Pinpoint the cell where the given text exists, returning its (x, y) midpoint coordinate. 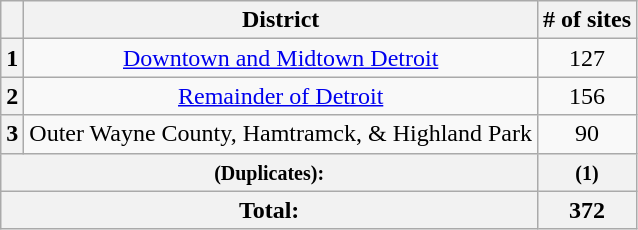
# of sites (588, 20)
372 (588, 210)
Total: (270, 210)
(Duplicates): (270, 172)
Outer Wayne County, Hamtramck, & Highland Park (281, 134)
3 (12, 134)
1 (12, 58)
District (281, 20)
Downtown and Midtown Detroit (281, 58)
127 (588, 58)
2 (12, 96)
156 (588, 96)
90 (588, 134)
(1) (588, 172)
Remainder of Detroit (281, 96)
